Return the [x, y] coordinate for the center point of the cell that contains the specified text.  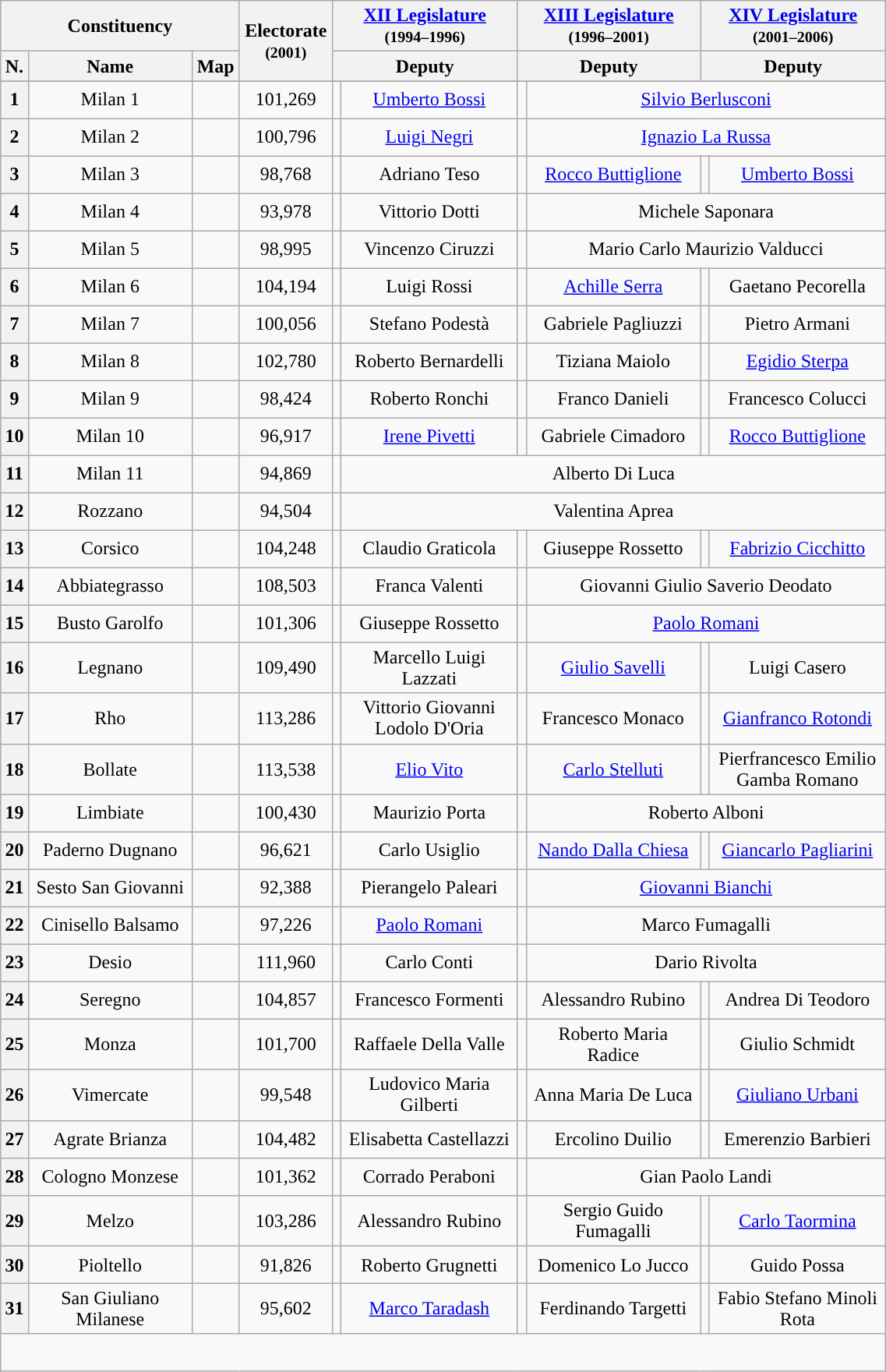
8 [14, 362]
Map [215, 66]
92,388 [286, 888]
27 [14, 1139]
Carlo Stelluti [612, 769]
Michele Saponara [706, 212]
Valentina Aprea [614, 511]
Pierfrancesco Emilio Gamba Romano [798, 769]
Abbiategrasso [110, 586]
Seregno [110, 1000]
12 [14, 511]
Stefano Podestà [429, 324]
Claudio Graticola [429, 549]
108,503 [286, 586]
Roberto Grugnetti [429, 1264]
10 [14, 437]
9 [14, 399]
Guido Possa [798, 1264]
Milan 9 [110, 399]
Franco Danieli [612, 399]
102,780 [286, 362]
Marco Fumagalli [706, 925]
Gaetano Pecorella [798, 287]
104,857 [286, 1000]
111,960 [286, 963]
3 [14, 175]
Pioltello [110, 1264]
Maurizio Porta [429, 813]
Legnano [110, 667]
Milan 8 [110, 362]
22 [14, 925]
Cologno Monzese [110, 1176]
Milan 6 [110, 287]
Giancarlo Pagliarini [798, 850]
5 [14, 249]
94,869 [286, 474]
29 [14, 1221]
24 [14, 1000]
96,917 [286, 437]
104,248 [286, 549]
Electorate(2001) [286, 41]
Constituency [120, 27]
Alberto Di Luca [614, 474]
Melzo [110, 1221]
Milan 10 [110, 437]
104,482 [286, 1139]
Limbiate [110, 813]
Roberto Bernardelli [429, 362]
6 [14, 287]
Irene Pivetti [429, 437]
13 [14, 549]
Milan 5 [110, 249]
Gabriele Cimadoro [612, 437]
101,306 [286, 624]
Milan 11 [110, 474]
100,430 [286, 813]
Vittorio Dotti [429, 212]
2 [14, 137]
1 [14, 100]
96,621 [286, 850]
Giulio Savelli [612, 667]
97,226 [286, 925]
Francesco Formenti [429, 1000]
Rozzano [110, 511]
Vimercate [110, 1094]
Fabrizio Cicchitto [798, 549]
100,056 [286, 324]
Fabio Stefano Minoli Rota [798, 1308]
Silvio Berlusconi [706, 100]
21 [14, 888]
Milan 2 [110, 137]
101,362 [286, 1176]
Achille Serra [612, 287]
Monza [110, 1045]
Elio Vito [429, 769]
Busto Garolfo [110, 624]
Vincenzo Ciruzzi [429, 249]
15 [14, 624]
Marco Taradash [429, 1308]
14 [14, 586]
98,995 [286, 249]
Agrate Brianza [110, 1139]
7 [14, 324]
Milan 4 [110, 212]
Milan 1 [110, 100]
98,424 [286, 399]
Luigi Rossi [429, 287]
Roberto Alboni [706, 813]
109,490 [286, 667]
Name [110, 66]
104,194 [286, 287]
Elisabetta Castellazzi [429, 1139]
101,269 [286, 100]
Carlo Conti [429, 963]
Raffaele Della Valle [429, 1045]
Domenico Lo Jucco [612, 1264]
25 [14, 1045]
18 [14, 769]
Roberto Ronchi [429, 399]
20 [14, 850]
Tiziana Maiolo [612, 362]
Marcello Luigi Lazzati [429, 667]
94,504 [286, 511]
Giulio Schmidt [798, 1045]
16 [14, 667]
XIV Legislature(2001–2006) [793, 27]
Ignazio La Russa [706, 137]
Corsico [110, 549]
93,978 [286, 212]
Ferdinando Targetti [612, 1308]
Sergio Guido Fumagalli [612, 1221]
Rho [110, 719]
30 [14, 1264]
XII Legislature(1994–1996) [425, 27]
113,286 [286, 719]
San Giuliano Milanese [110, 1308]
Giuliano Urbani [798, 1094]
Emerenzio Barbieri [798, 1139]
Francesco Colucci [798, 399]
Desio [110, 963]
31 [14, 1308]
Bollate [110, 769]
101,700 [286, 1045]
Luigi Casero [798, 667]
28 [14, 1176]
Gianfranco Rotondi [798, 719]
XIII Legislature(1996–2001) [609, 27]
Carlo Taormina [798, 1221]
Giovanni Bianchi [706, 888]
103,286 [286, 1221]
N. [14, 66]
26 [14, 1094]
Anna Maria De Luca [612, 1094]
Milan 7 [110, 324]
Ercolino Duilio [612, 1139]
Milan 3 [110, 175]
Carlo Usiglio [429, 850]
Luigi Negri [429, 137]
Pietro Armani [798, 324]
Pierangelo Paleari [429, 888]
99,548 [286, 1094]
Corrado Peraboni [429, 1176]
Dario Rivolta [706, 963]
Adriano Teso [429, 175]
Roberto Maria Radice [612, 1045]
98,768 [286, 175]
17 [14, 719]
91,826 [286, 1264]
Franca Valenti [429, 586]
19 [14, 813]
Egidio Sterpa [798, 362]
4 [14, 212]
Mario Carlo Maurizio Valducci [706, 249]
95,602 [286, 1308]
Giovanni Giulio Saverio Deodato [706, 586]
113,538 [286, 769]
23 [14, 963]
Francesco Monaco [612, 719]
Andrea Di Teodoro [798, 1000]
Nando Dalla Chiesa [612, 850]
Gabriele Pagliuzzi [612, 324]
11 [14, 474]
Gian Paolo Landi [706, 1176]
Vittorio Giovanni Lodolo D'Oria [429, 719]
Paderno Dugnano [110, 850]
Ludovico Maria Gilberti [429, 1094]
Cinisello Balsamo [110, 925]
Sesto San Giovanni [110, 888]
100,796 [286, 137]
